Return (x, y) of the center of cell containing provided text 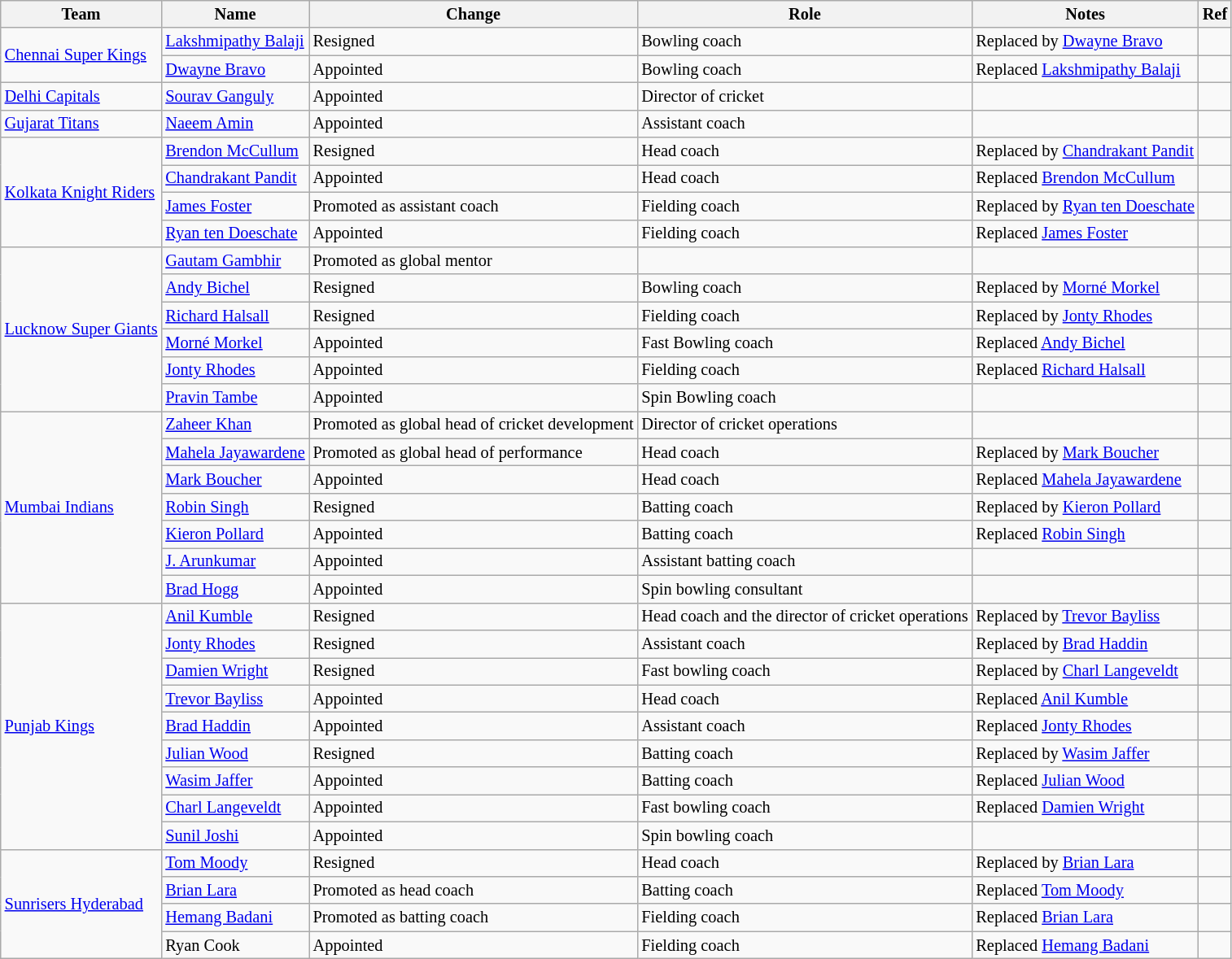
Damien Wright (234, 671)
Replaced Lakshmipathy Balaji (1085, 69)
Andy Bichel (234, 288)
Naeem Amin (234, 124)
Julian Wood (234, 753)
Promoted as global mentor (474, 260)
Lakshmipathy Balaji (234, 41)
Replaced Hemang Badani (1085, 945)
Replaced Andy Bichel (1085, 342)
Replaced Brendon McCullum (1085, 178)
Replaced by Wasim Jaffer (1085, 753)
J. Arunkumar (234, 561)
Kieron Pollard (234, 534)
Zaheer Khan (234, 425)
Delhi Capitals (81, 96)
Wasim Jaffer (234, 781)
Chennai Super Kings (81, 55)
Replaced Mahela Jayawardene (1085, 479)
Brendon McCullum (234, 151)
Replaced by Mark Boucher (1085, 452)
Replaced by Kieron Pollard (1085, 507)
Replaced by Brian Lara (1085, 863)
Replaced Brian Lara (1085, 918)
Replaced Julian Wood (1085, 781)
Name (234, 14)
Replaced Robin Singh (1085, 534)
Mumbai Indians (81, 507)
Robin Singh (234, 507)
Replaced by Morné Morkel (1085, 288)
Gautam Gambhir (234, 260)
Replaced Richard Halsall (1085, 370)
Change (474, 14)
Morné Morkel (234, 342)
Replaced by Brad Haddin (1085, 643)
Chandrakant Pandit (234, 178)
Mahela Jayawardene (234, 452)
James Foster (234, 206)
Replaced James Foster (1085, 233)
Fast Bowling coach (804, 342)
Spin bowling consultant (804, 589)
Replaced by Jonty Rhodes (1085, 316)
Spin bowling coach (804, 835)
Ryan ten Doeschate (234, 233)
Sourav Ganguly (234, 96)
Promoted as assistant coach (474, 206)
Lucknow Super Giants (81, 329)
Hemang Badani (234, 918)
Notes (1085, 14)
Sunrisers Hyderabad (81, 905)
Replaced Tom Moody (1085, 890)
Gujarat Titans (81, 124)
Kolkata Knight Riders (81, 192)
Brad Hogg (234, 589)
Punjab Kings (81, 726)
Charl Langeveldt (234, 808)
Replaced by Charl Langeveldt (1085, 671)
Promoted as batting coach (474, 918)
Replaced Damien Wright (1085, 808)
Ryan Cook (234, 945)
Replaced by Trevor Bayliss (1085, 617)
Promoted as global head of performance (474, 452)
Spin Bowling coach (804, 398)
Tom Moody (234, 863)
Promoted as global head of cricket development (474, 425)
Replaced by Ryan ten Doeschate (1085, 206)
Anil Kumble (234, 617)
Ref (1215, 14)
Promoted as head coach (474, 890)
Brian Lara (234, 890)
Role (804, 14)
Mark Boucher (234, 479)
Director of cricket (804, 96)
Replaced by Chandrakant Pandit (1085, 151)
Pravin Tambe (234, 398)
Sunil Joshi (234, 835)
Brad Haddin (234, 726)
Dwayne Bravo (234, 69)
Team (81, 14)
Trevor Bayliss (234, 699)
Assistant batting coach (804, 561)
Richard Halsall (234, 316)
Replaced by Dwayne Bravo (1085, 41)
Replaced Anil Kumble (1085, 699)
Replaced Jonty Rhodes (1085, 726)
Head coach and the director of cricket operations (804, 617)
Director of cricket operations (804, 425)
